From the cell containing the given text, extract its center point as [x, y] coordinate. 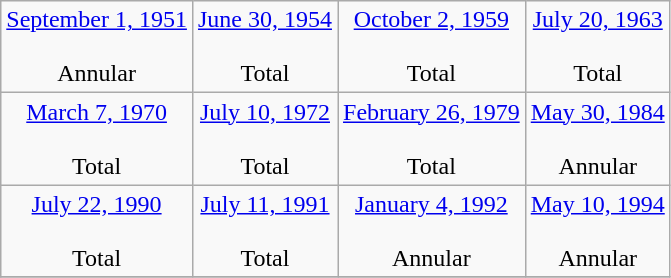
July 11, 1991Total [264, 231]
February 26, 1979Total [432, 139]
October 2, 1959Total [432, 47]
September 1, 1951Annular [97, 47]
July 20, 1963Total [598, 47]
January 4, 1992Annular [432, 231]
July 10, 1972Total [264, 139]
June 30, 1954Total [264, 47]
July 22, 1990Total [97, 231]
March 7, 1970Total [97, 139]
May 30, 1984Annular [598, 139]
May 10, 1994Annular [598, 231]
